Find where the given text appears and provide that cell's center as (x, y) coordinate. 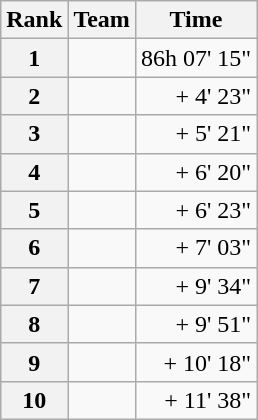
1 (34, 58)
86h 07' 15" (196, 58)
+ 6' 23" (196, 210)
+ 6' 20" (196, 172)
+ 11' 38" (196, 400)
+ 5' 21" (196, 134)
Time (196, 20)
3 (34, 134)
Team (102, 20)
6 (34, 248)
+ 10' 18" (196, 362)
10 (34, 400)
4 (34, 172)
9 (34, 362)
+ 7' 03" (196, 248)
Rank (34, 20)
+ 9' 34" (196, 286)
5 (34, 210)
7 (34, 286)
+ 9' 51" (196, 324)
+ 4' 23" (196, 96)
2 (34, 96)
8 (34, 324)
